Identify which cell holds the provided text, then report its (X, Y) central coordinate. 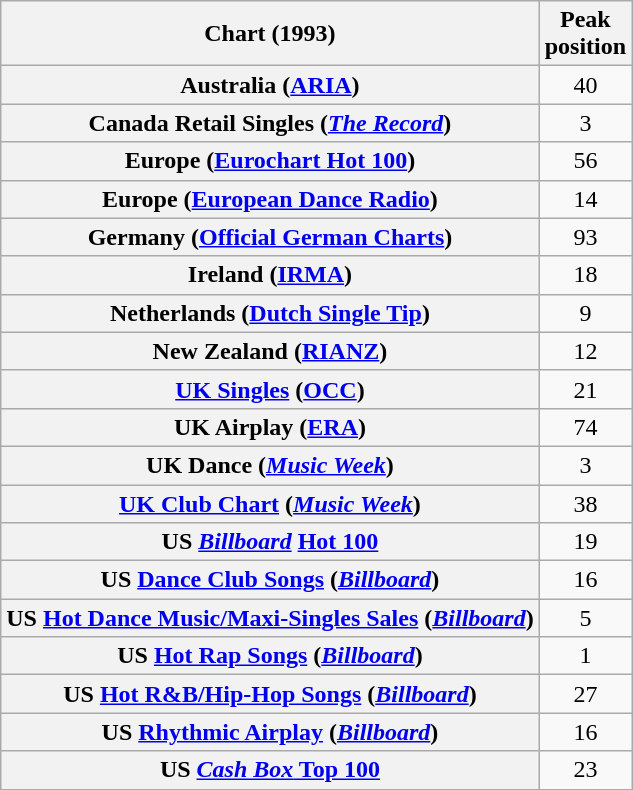
UK Club Chart (Music Week) (270, 503)
Europe (European Dance Radio) (270, 199)
Netherlands (Dutch Single Tip) (270, 313)
12 (585, 351)
40 (585, 85)
93 (585, 237)
New Zealand (RIANZ) (270, 351)
74 (585, 427)
US Hot R&B/Hip-Hop Songs (Billboard) (270, 694)
23 (585, 770)
19 (585, 542)
UK Airplay (ERA) (270, 427)
27 (585, 694)
US Rhythmic Airplay (Billboard) (270, 732)
Canada Retail Singles (The Record) (270, 123)
9 (585, 313)
Chart (1993) (270, 34)
US Cash Box Top 100 (270, 770)
Peakposition (585, 34)
Germany (Official German Charts) (270, 237)
US Hot Dance Music/Maxi-Singles Sales (Billboard) (270, 618)
Europe (Eurochart Hot 100) (270, 161)
US Billboard Hot 100 (270, 542)
Ireland (IRMA) (270, 275)
38 (585, 503)
UK Dance (Music Week) (270, 465)
21 (585, 389)
US Dance Club Songs (Billboard) (270, 580)
1 (585, 656)
5 (585, 618)
US Hot Rap Songs (Billboard) (270, 656)
14 (585, 199)
Australia (ARIA) (270, 85)
18 (585, 275)
56 (585, 161)
UK Singles (OCC) (270, 389)
